Pinpoint the cell where the given text exists, returning its (X, Y) midpoint coordinate. 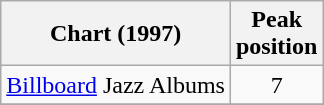
Billboard Jazz Albums (116, 85)
7 (276, 85)
Chart (1997) (116, 34)
Peakposition (276, 34)
